Find where the given text appears and provide that cell's center as [X, Y] coordinate. 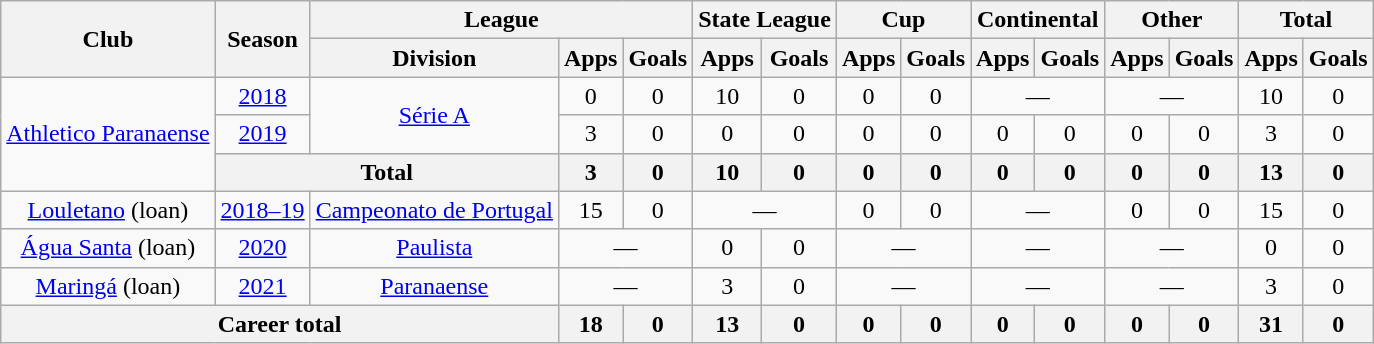
Água Santa (loan) [108, 248]
18 [590, 324]
Career total [280, 324]
Season [262, 39]
Paulista [434, 248]
Club [108, 39]
Other [1172, 20]
Division [434, 58]
2018–19 [262, 210]
2021 [262, 286]
Athletico Paranaense [108, 134]
Série A [434, 115]
Cup [903, 20]
Continental [1038, 20]
League [502, 20]
31 [1271, 324]
2019 [262, 134]
Louletano (loan) [108, 210]
State League [765, 20]
Paranaense [434, 286]
Campeonato de Portugal [434, 210]
2020 [262, 248]
2018 [262, 96]
Maringá (loan) [108, 286]
